Search for the cell housing the specified text and yield its (X, Y) center coordinate. 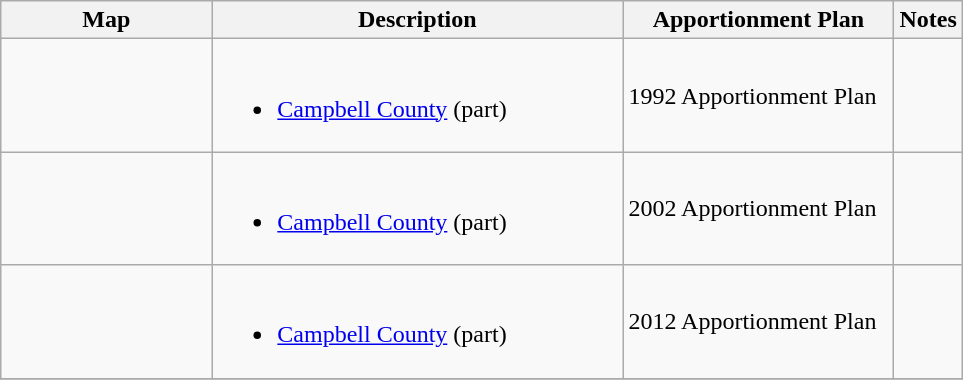
Notes (928, 20)
1992 Apportionment Plan (758, 96)
2002 Apportionment Plan (758, 208)
Apportionment Plan (758, 20)
2012 Apportionment Plan (758, 322)
Map (106, 20)
Description (418, 20)
